Find where the given text appears and provide that cell's center as (x, y) coordinate. 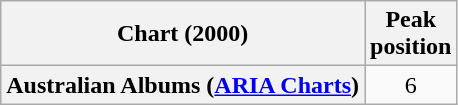
Chart (2000) (183, 34)
Australian Albums (ARIA Charts) (183, 85)
Peakposition (411, 34)
6 (411, 85)
